For the text-containing cell, return its midpoint in [x, y] coordinate format. 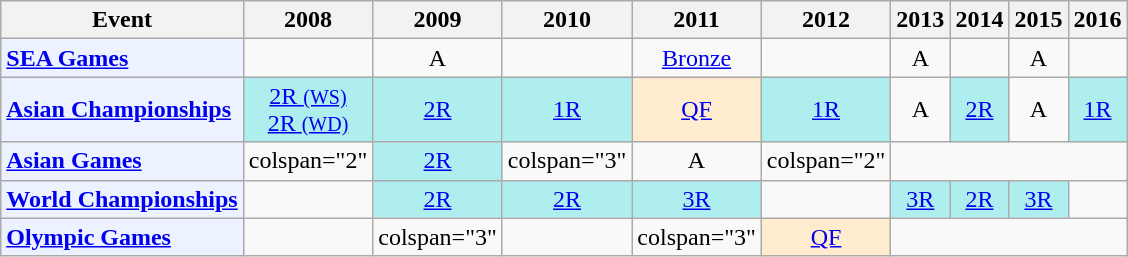
2011 [697, 20]
2012 [826, 20]
Asian Games [122, 161]
Event [122, 20]
2013 [920, 20]
2015 [1038, 20]
Olympic Games [122, 237]
Bronze [697, 58]
2008 [308, 20]
2016 [1098, 20]
World Championships [122, 199]
2R (WS) 2R (WD) [308, 110]
SEA Games [122, 58]
2009 [438, 20]
Asian Championships [122, 110]
2010 [567, 20]
2014 [980, 20]
